Provide the (X, Y) coordinate of the cell's center where the given text is located.  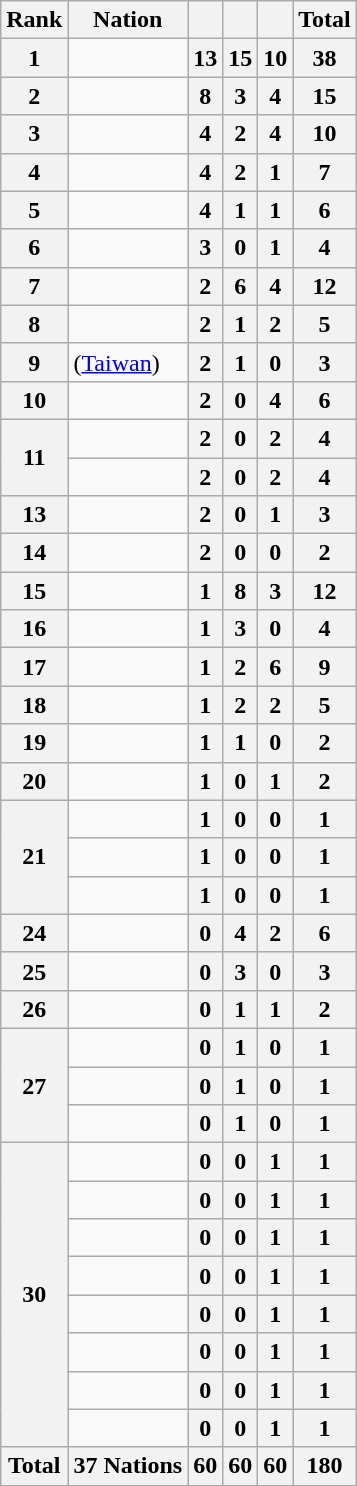
17 (34, 667)
24 (34, 933)
20 (34, 781)
38 (325, 58)
(Taiwan) (128, 362)
19 (34, 743)
11 (34, 457)
Nation (128, 20)
30 (34, 1295)
37 Nations (128, 1466)
180 (325, 1466)
14 (34, 553)
26 (34, 1009)
Rank (34, 20)
16 (34, 629)
25 (34, 971)
27 (34, 1085)
18 (34, 705)
21 (34, 857)
